Return (x, y) of the center of cell containing provided text 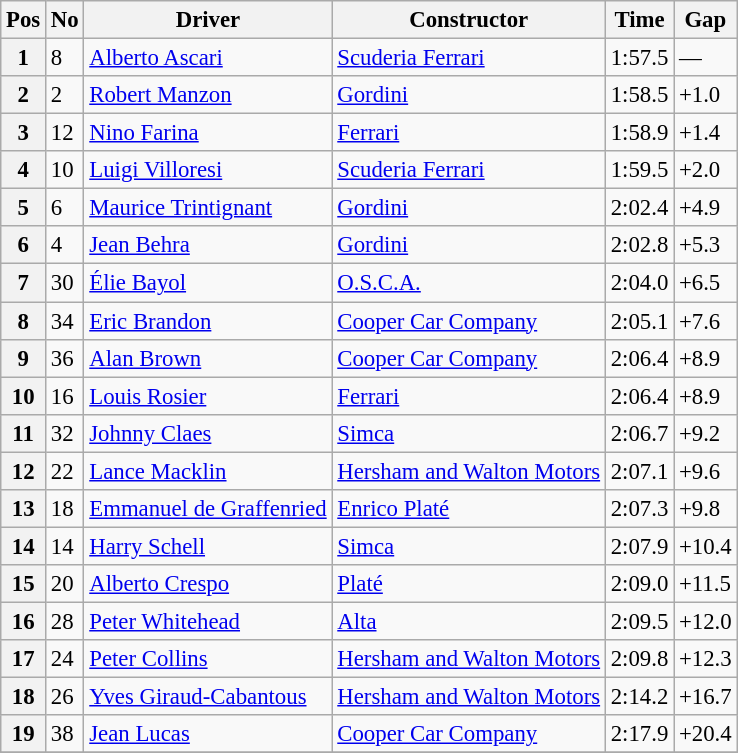
2:09.5 (639, 621)
Time (639, 20)
+11.5 (706, 584)
+9.8 (706, 509)
2:07.9 (639, 546)
Alta (468, 621)
+4.9 (706, 208)
2:14.2 (639, 697)
Alberto Crespo (208, 584)
1:57.5 (639, 58)
Luigi Villoresi (208, 170)
Eric Brandon (208, 321)
17 (24, 659)
2:06.7 (639, 433)
Louis Rosier (208, 396)
2:07.3 (639, 509)
5 (24, 208)
Pos (24, 20)
Jean Behra (208, 245)
— (706, 58)
No (65, 20)
Peter Collins (208, 659)
Constructor (468, 20)
2:02.4 (639, 208)
Jean Lucas (208, 734)
+6.5 (706, 283)
1:58.5 (639, 95)
36 (65, 358)
+5.3 (706, 245)
15 (24, 584)
+1.4 (706, 133)
26 (65, 697)
11 (24, 433)
1:58.9 (639, 133)
1 (24, 58)
13 (24, 509)
+12.0 (706, 621)
24 (65, 659)
+7.6 (706, 321)
+16.7 (706, 697)
2:05.1 (639, 321)
Enrico Platé (468, 509)
Lance Macklin (208, 471)
3 (24, 133)
7 (24, 283)
+20.4 (706, 734)
2:07.1 (639, 471)
19 (24, 734)
+9.2 (706, 433)
2:02.8 (639, 245)
38 (65, 734)
Alberto Ascari (208, 58)
Platé (468, 584)
20 (65, 584)
1:59.5 (639, 170)
Robert Manzon (208, 95)
9 (24, 358)
Driver (208, 20)
+10.4 (706, 546)
+9.6 (706, 471)
+12.3 (706, 659)
+2.0 (706, 170)
2:17.9 (639, 734)
Yves Giraud-Cabantous (208, 697)
32 (65, 433)
Johnny Claes (208, 433)
O.S.C.A. (468, 283)
28 (65, 621)
Gap (706, 20)
Maurice Trintignant (208, 208)
Alan Brown (208, 358)
Emmanuel de Graffenried (208, 509)
30 (65, 283)
Élie Bayol (208, 283)
22 (65, 471)
+1.0 (706, 95)
2:09.0 (639, 584)
Nino Farina (208, 133)
Peter Whitehead (208, 621)
2:04.0 (639, 283)
34 (65, 321)
Harry Schell (208, 546)
2:09.8 (639, 659)
